Pinpoint the cell where the given text exists, returning its [x, y] midpoint coordinate. 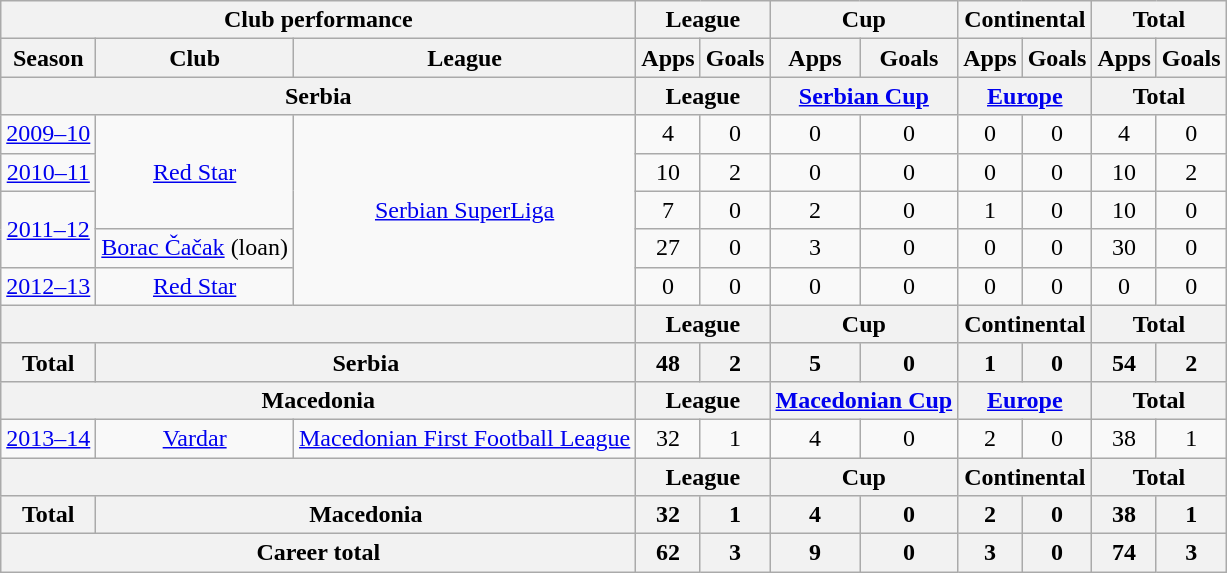
Career total [318, 553]
2009–10 [48, 134]
Vardar [195, 438]
74 [1124, 553]
48 [668, 362]
Season [48, 58]
7 [668, 210]
Club performance [318, 20]
54 [1124, 362]
Macedonian First Football League [464, 438]
2013–14 [48, 438]
30 [1124, 248]
2010–11 [48, 172]
2011–12 [48, 229]
62 [668, 553]
9 [815, 553]
2012–13 [48, 286]
Club [195, 58]
Macedonian Cup [864, 400]
Serbian SuperLiga [464, 210]
Borac Čačak (loan) [195, 248]
Serbian Cup [864, 96]
5 [815, 362]
27 [668, 248]
